For the text-containing cell, return its midpoint in (X, Y) coordinate format. 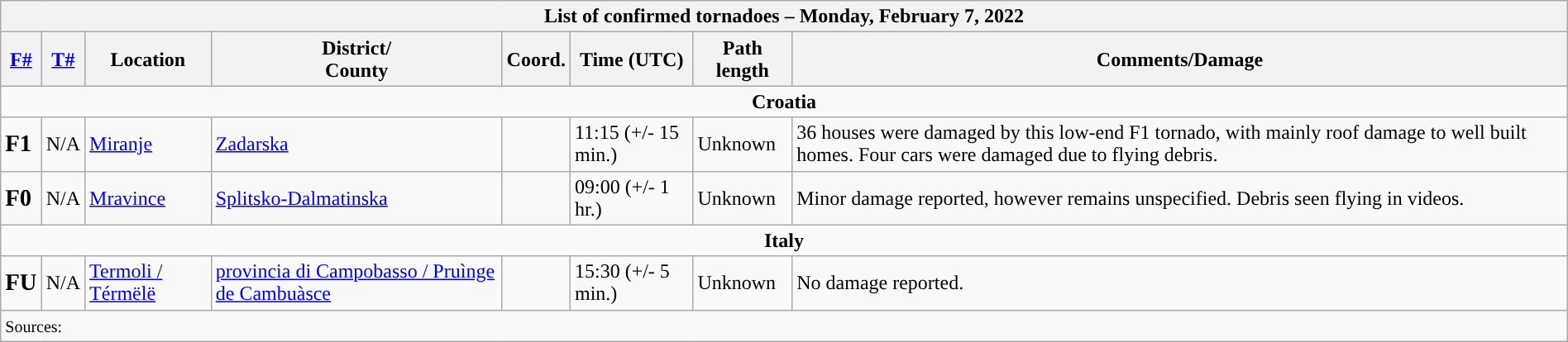
F# (22, 59)
Coord. (536, 59)
F0 (22, 198)
Comments/Damage (1180, 59)
09:00 (+/- 1 hr.) (631, 198)
provincia di Campobasso / Pruìnge de Cambuàsce (356, 283)
Croatia (784, 102)
11:15 (+/- 15 min.) (631, 144)
Splitsko-Dalmatinska (356, 198)
Time (UTC) (631, 59)
Termoli / Térmëlë (149, 283)
List of confirmed tornadoes – Monday, February 7, 2022 (784, 17)
Sources: (784, 325)
T# (63, 59)
Miranje (149, 144)
Mravince (149, 198)
Minor damage reported, however remains unspecified. Debris seen flying in videos. (1180, 198)
Location (149, 59)
36 houses were damaged by this low-end F1 tornado, with mainly roof damage to well built homes. Four cars were damaged due to flying debris. (1180, 144)
No damage reported. (1180, 283)
Zadarska (356, 144)
15:30 (+/- 5 min.) (631, 283)
F1 (22, 144)
Path length (743, 59)
District/County (356, 59)
Italy (784, 240)
FU (22, 283)
